Provide the (X, Y) coordinate of the cell's center where the given text is located.  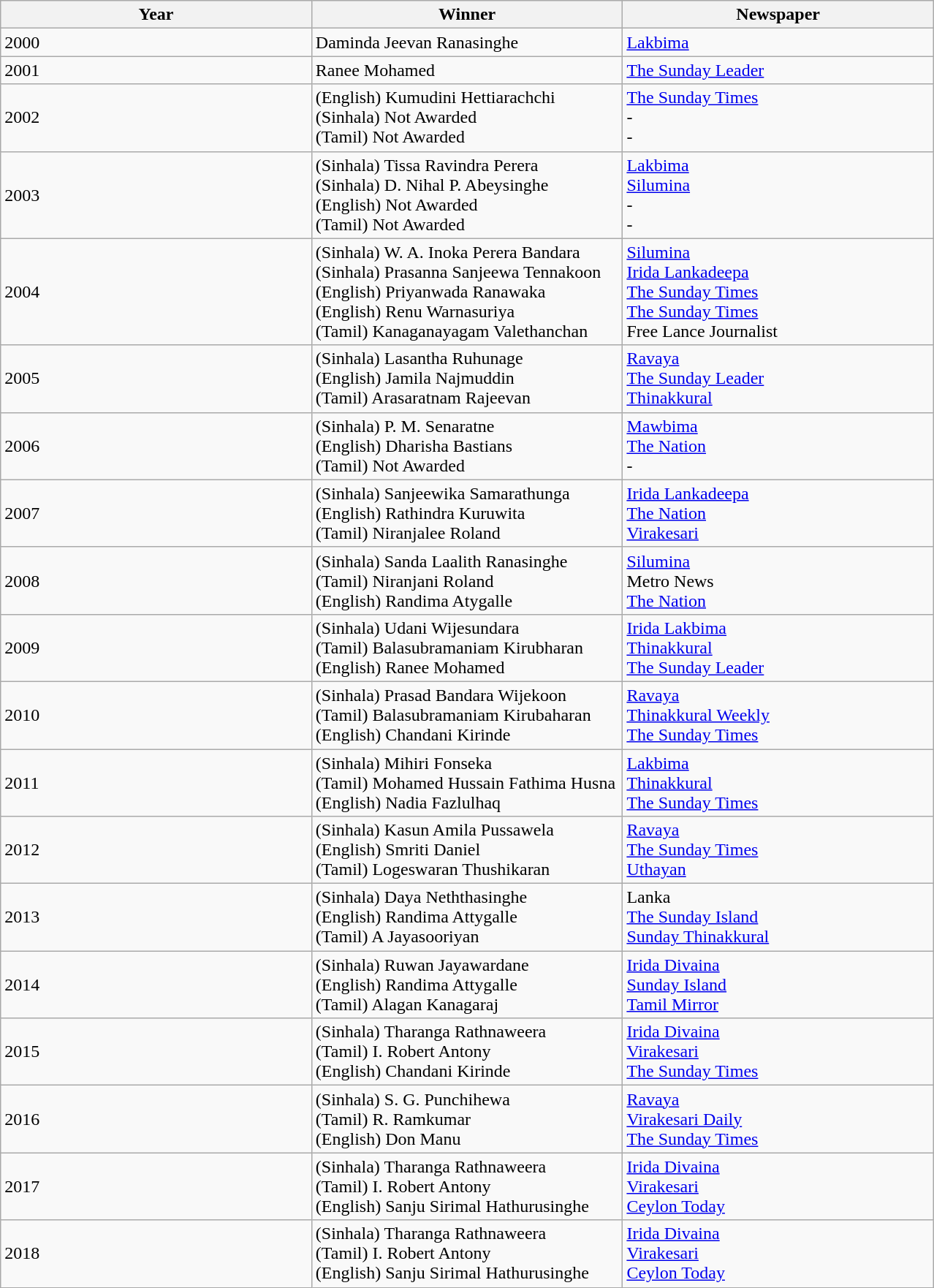
2012 (156, 850)
(Sinhala) P. M. Senaratne(English) Dharisha Bastians(Tamil) Not Awarded (467, 446)
2016 (156, 1119)
LakbimaThinakkuralThe Sunday Times (778, 782)
(English) Kumudini Hettiarachchi(Sinhala) Not Awarded(Tamil) Not Awarded (467, 118)
2004 (156, 292)
Year (156, 15)
SiluminaIrida LankadeepaThe Sunday TimesThe Sunday TimesFree Lance Journalist (778, 292)
2017 (156, 1186)
2002 (156, 118)
LakbimaSilumina-- (778, 194)
2010 (156, 715)
2008 (156, 580)
RavayaThinakkural WeeklyThe Sunday Times (778, 715)
Winner (467, 15)
Irida LakbimaThinakkuralThe Sunday Leader (778, 648)
Newspaper (778, 15)
(Sinhala) Lasantha Ruhunage(English) Jamila Najmuddin(Tamil) Arasaratnam Rajeevan (467, 379)
LankaThe Sunday IslandSunday Thinakkural (778, 917)
2014 (156, 985)
(Sinhala) Prasad Bandara Wijekoon(Tamil) Balasubramaniam Kirubaharan(English) Chandani Kirinde (467, 715)
(Sinhala) Sanda Laalith Ranasinghe(Tamil) Niranjani Roland(English) Randima Atygalle (467, 580)
2006 (156, 446)
The Sunday Leader (778, 70)
2003 (156, 194)
2009 (156, 648)
RavayaThe Sunday LeaderThinakkural (778, 379)
2007 (156, 513)
(Sinhala) Mihiri Fonseka(Tamil) Mohamed Hussain Fathima Husna(English) Nadia Fazlulhaq (467, 782)
2015 (156, 1052)
(Sinhala) Sanjeewika Samarathunga(English) Rathindra Kuruwita(Tamil) Niranjalee Roland (467, 513)
Irida LankadeepaThe NationVirakesari (778, 513)
2005 (156, 379)
2001 (156, 70)
Daminda Jeevan Ranasinghe (467, 42)
Irida DivainaSunday IslandTamil Mirror (778, 985)
RavayaVirakesari DailyThe Sunday Times (778, 1119)
Ranee Mohamed (467, 70)
(Sinhala) Kasun Amila Pussawela(English) Smriti Daniel(Tamil) Logeswaran Thushikaran (467, 850)
SiluminaMetro NewsThe Nation (778, 580)
RavayaThe Sunday TimesUthayan (778, 850)
(Sinhala) Udani Wijesundara(Tamil) Balasubramaniam Kirubharan(English) Ranee Mohamed (467, 648)
MawbimaThe Nation- (778, 446)
Lakbima (778, 42)
2000 (156, 42)
Irida DivainaVirakesariThe Sunday Times (778, 1052)
(Sinhala) Ruwan Jayawardane(English) Randima Attygalle(Tamil) Alagan Kanagaraj (467, 985)
The Sunday Times-- (778, 118)
2018 (156, 1254)
2011 (156, 782)
(Sinhala) Tharanga Rathnaweera(Tamil) I. Robert Antony(English) Chandani Kirinde (467, 1052)
(Sinhala) Tissa Ravindra Perera(Sinhala) D. Nihal P. Abeysinghe(English) Not Awarded(Tamil) Not Awarded (467, 194)
(Sinhala) Daya Neththasinghe(English) Randima Attygalle(Tamil) A Jayasooriyan (467, 917)
(Sinhala) S. G. Punchihewa(Tamil) R. Ramkumar(English) Don Manu (467, 1119)
2013 (156, 917)
